Return (x, y) of the center of cell containing provided text 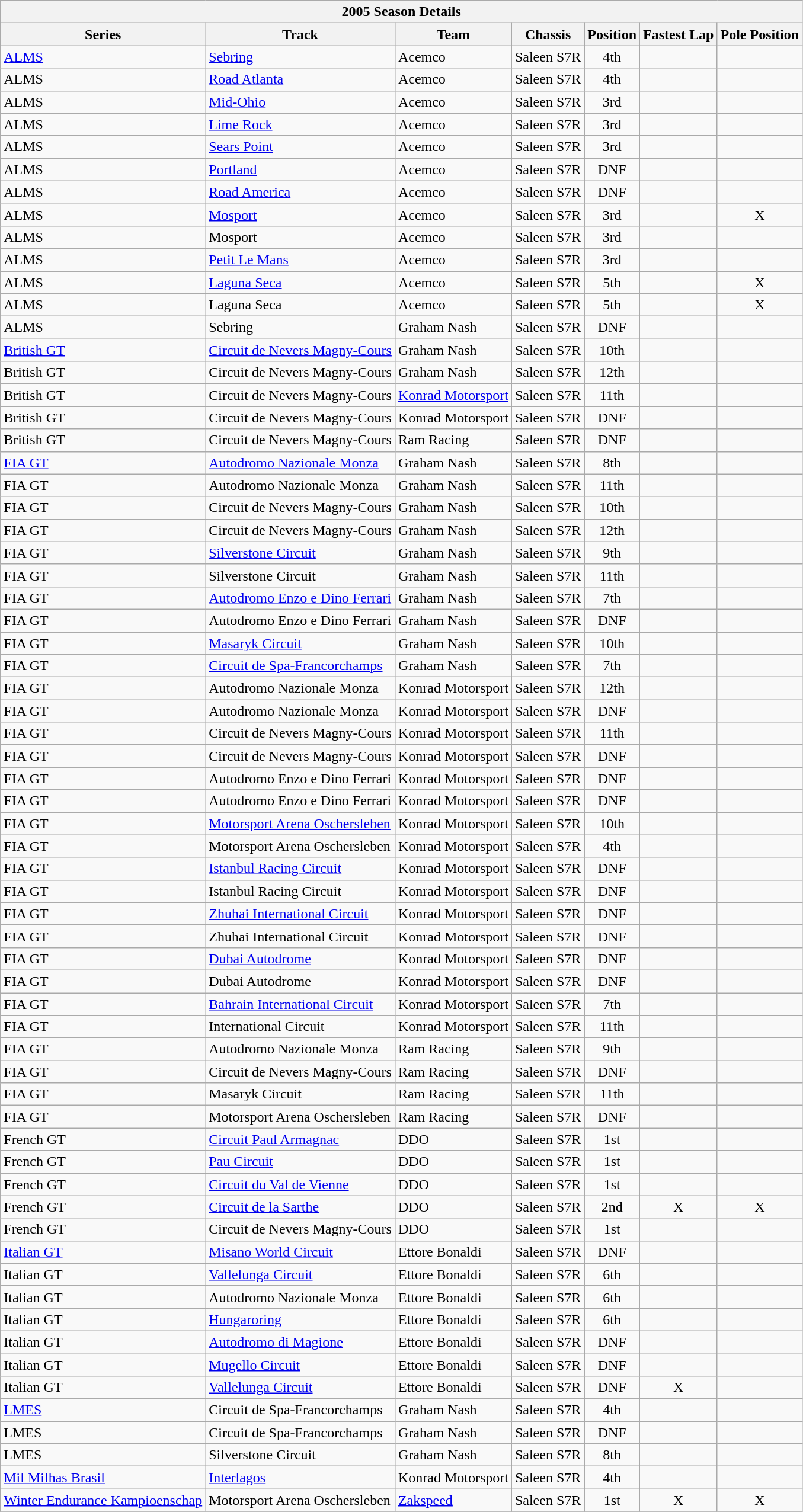
Circuit du Val de Vienne (300, 1184)
2005 Season Details (402, 12)
International Circuit (300, 1027)
Misano World Circuit (300, 1252)
Road America (300, 192)
Track (300, 34)
Interlagos (300, 1478)
Circuit Paul Armagnac (300, 1139)
Team (453, 34)
Sears Point (300, 147)
Position (612, 34)
Circuit de la Sarthe (300, 1207)
Petit Le Mans (300, 260)
Chassis (548, 34)
Winter Endurance Kampioenschap (103, 1500)
Lime Rock (300, 124)
Autodromo di Magione (300, 1342)
Portland (300, 169)
Mil Milhas Brasil (103, 1478)
Bahrain International Circuit (300, 1004)
Series (103, 34)
Mid-Ohio (300, 102)
Road Atlanta (300, 79)
Pole Position (760, 34)
2nd (612, 1207)
Hungaroring (300, 1319)
Mugello Circuit (300, 1364)
Fastest Lap (679, 34)
Zakspeed (453, 1500)
Pau Circuit (300, 1162)
